Locate the cell with the specified text and output its (x, y) center coordinate. 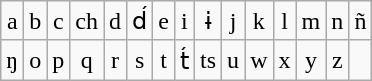
m (311, 21)
ŋ (12, 60)
t (164, 60)
z (338, 60)
p (58, 60)
r (116, 60)
ñ (360, 21)
q (87, 60)
d́ (140, 21)
x (284, 60)
c (58, 21)
w (259, 60)
a (12, 21)
u (234, 60)
d (116, 21)
n (338, 21)
t́ (184, 60)
l (284, 21)
j (234, 21)
i (184, 21)
s (140, 60)
ch (87, 21)
ɨ (208, 21)
e (164, 21)
b (36, 21)
k (259, 21)
o (36, 60)
ts (208, 60)
y (311, 60)
